For the text-containing cell, return its midpoint in (x, y) coordinate format. 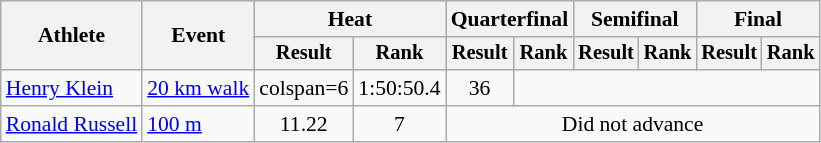
1:50:50.4 (399, 88)
7 (399, 124)
Athlete (72, 36)
colspan=6 (304, 88)
20 km walk (198, 88)
Final (758, 19)
Henry Klein (72, 88)
Event (198, 36)
Ronald Russell (72, 124)
Heat (350, 19)
100 m (198, 124)
36 (480, 88)
Quarterfinal (510, 19)
Did not advance (633, 124)
Semifinal (634, 19)
11.22 (304, 124)
